Output the [x, y] coordinate of the center of the cell containing the given text.  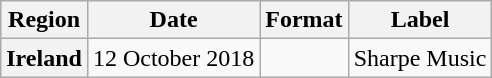
Region [44, 20]
Ireland [44, 58]
Format [304, 20]
Sharpe Music [420, 58]
Date [173, 20]
Label [420, 20]
12 October 2018 [173, 58]
